Determine the [X, Y] coordinate at the center of the cell enclosing the given text.  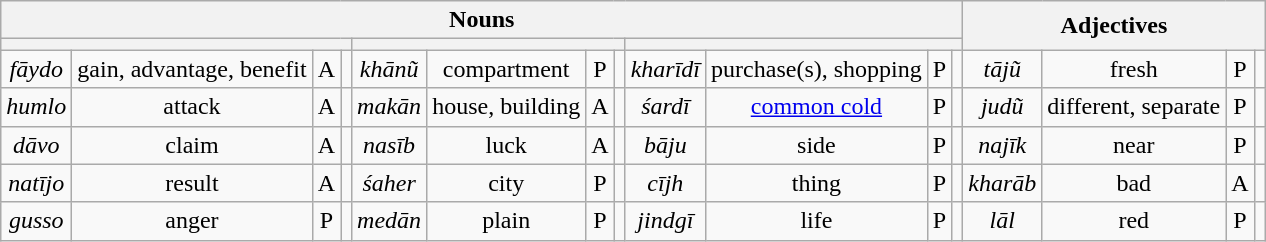
dāvo [36, 145]
Nouns [482, 20]
najīk [1002, 145]
tājũ [1002, 69]
kharāb [1002, 183]
medān [390, 221]
jindgī [665, 221]
śaher [390, 183]
different, separate [1134, 107]
side [817, 145]
nasīb [390, 145]
result [192, 183]
plain [506, 221]
attack [192, 107]
claim [192, 145]
gusso [36, 221]
humlo [36, 107]
judũ [1002, 107]
bāju [665, 145]
śardī [665, 107]
common cold [817, 107]
makān [390, 107]
near [1134, 145]
life [817, 221]
fresh [1134, 69]
lāl [1002, 221]
house, building [506, 107]
natījo [36, 183]
luck [506, 145]
Adjectives [1114, 26]
red [1134, 221]
khānũ [390, 69]
fāydo [36, 69]
compartment [506, 69]
gain, advantage, benefit [192, 69]
city [506, 183]
bad [1134, 183]
anger [192, 221]
thing [817, 183]
purchase(s), shopping [817, 69]
cījh [665, 183]
kharīdī [665, 69]
